Capture the cell that displays the provided text and extract its (X, Y) central coordinate. 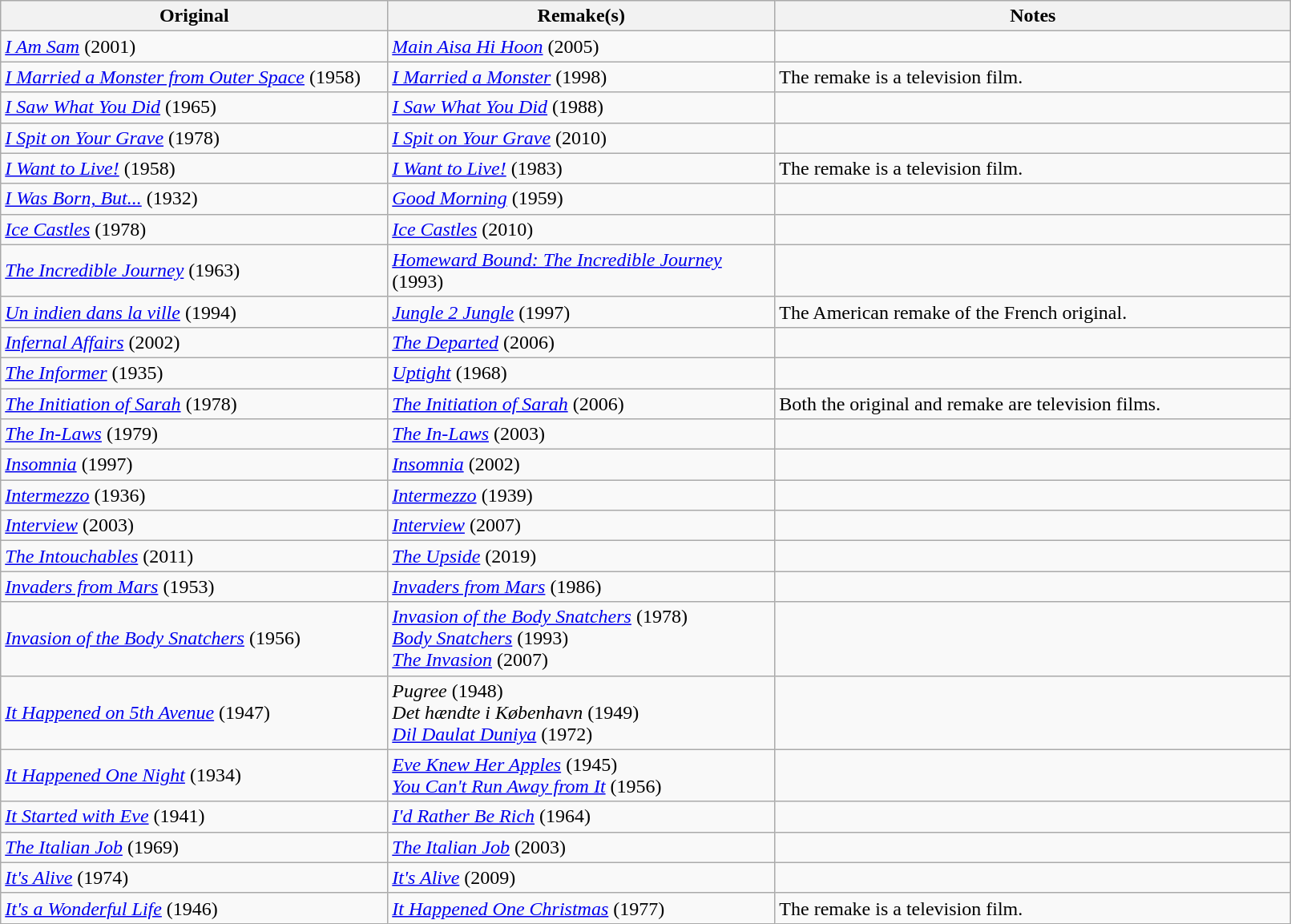
I Want to Live! (1958) (194, 168)
The Intouchables (2011) (194, 556)
It Happened One Christmas (1977) (582, 908)
Invasion of the Body Snatchers (1978) Body Snatchers (1993) The Invasion (2007) (582, 639)
I Saw What You Did (1965) (194, 107)
I Am Sam (2001) (194, 46)
Invasion of the Body Snatchers (1956) (194, 639)
The Incredible Journey (1963) (194, 271)
The In-Laws (2003) (582, 434)
Invaders from Mars (1986) (582, 587)
The In-Laws (1979) (194, 434)
The Italian Job (2003) (582, 847)
Insomnia (2002) (582, 465)
Good Morning (1959) (582, 199)
I Spit on Your Grave (1978) (194, 138)
It's Alive (2009) (582, 878)
The Departed (2006) (582, 342)
Pugree (1948) Det hændte i København (1949) Dil Daulat Duniya (1972) (582, 712)
Uptight (1968) (582, 373)
I'd Rather Be Rich (1964) (582, 817)
It Happened on 5th Avenue (1947) (194, 712)
Invaders from Mars (1953) (194, 587)
I Married a Monster (1998) (582, 77)
I Saw What You Did (1988) (582, 107)
The Upside (2019) (582, 556)
Eve Knew Her Apples (1945) You Can't Run Away from It (1956) (582, 776)
I Want to Live! (1983) (582, 168)
Interview (2007) (582, 526)
The American remake of the French original. (1033, 312)
The Italian Job (1969) (194, 847)
Notes (1033, 16)
It Started with Eve (1941) (194, 817)
I Was Born, But... (1932) (194, 199)
It's a Wonderful Life (1946) (194, 908)
Jungle 2 Jungle (1997) (582, 312)
The Initiation of Sarah (1978) (194, 403)
Ice Castles (1978) (194, 229)
Interview (2003) (194, 526)
Infernal Affairs (2002) (194, 342)
Homeward Bound: The Incredible Journey (1993) (582, 271)
Intermezzo (1939) (582, 495)
Both the original and remake are television films. (1033, 403)
I Married a Monster from Outer Space (1958) (194, 77)
It's Alive (1974) (194, 878)
The Initiation of Sarah (2006) (582, 403)
Ice Castles (2010) (582, 229)
Un indien dans la ville (1994) (194, 312)
I Spit on Your Grave (2010) (582, 138)
Main Aisa Hi Hoon (2005) (582, 46)
The Informer (1935) (194, 373)
It Happened One Night (1934) (194, 776)
Insomnia (1997) (194, 465)
Original (194, 16)
Intermezzo (1936) (194, 495)
Remake(s) (582, 16)
